Extract the [X, Y] coordinate from the center of the cell holding the provided text.  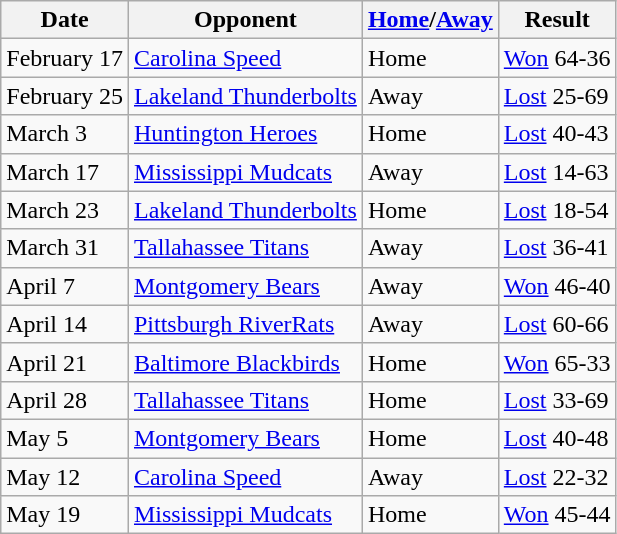
Won 45-44 [557, 515]
Opponent [245, 20]
Result [557, 20]
Lost 22-32 [557, 477]
Won 65-33 [557, 362]
March 31 [65, 248]
Lost 14-63 [557, 172]
Lost 33-69 [557, 400]
April 28 [65, 400]
April 21 [65, 362]
April 7 [65, 286]
Lost 40-43 [557, 134]
Lost 40-48 [557, 438]
Lost 60-66 [557, 324]
Lost 25-69 [557, 96]
February 25 [65, 96]
Lost 36-41 [557, 248]
Huntington Heroes [245, 134]
Home/Away [430, 20]
March 23 [65, 210]
April 14 [65, 324]
Won 64-36 [557, 58]
Lost 18-54 [557, 210]
May 12 [65, 477]
Pittsburgh RiverRats [245, 324]
March 17 [65, 172]
Won 46-40 [557, 286]
Date [65, 20]
March 3 [65, 134]
May 5 [65, 438]
May 19 [65, 515]
February 17 [65, 58]
Baltimore Blackbirds [245, 362]
